Identify which cell holds the provided text, then report its [x, y] central coordinate. 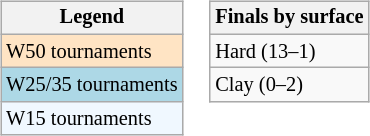
W50 tournaments [92, 51]
Clay (0–2) [289, 85]
Finals by surface [289, 18]
W15 tournaments [92, 119]
Hard (13–1) [289, 51]
W25/35 tournaments [92, 85]
Legend [92, 18]
